Pinpoint the cell where the given text exists, returning its [X, Y] midpoint coordinate. 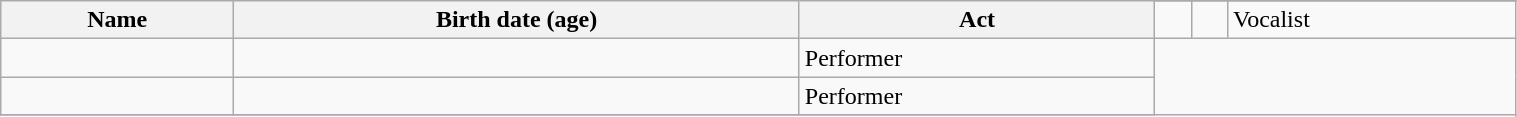
Name [118, 20]
Birth date (age) [517, 20]
Act [977, 20]
Vocalist [1372, 20]
